Output the [x, y] coordinate of the center of the cell containing the given text.  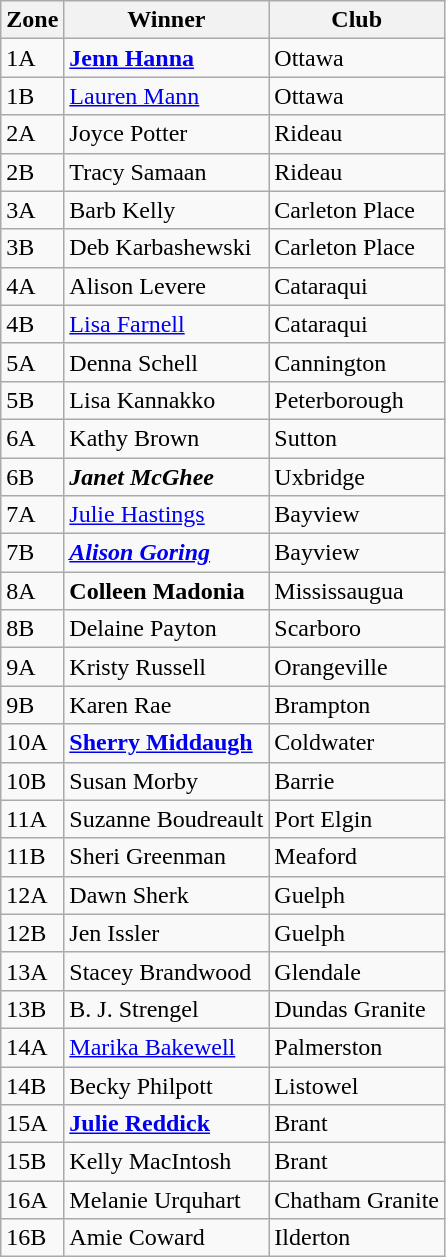
9B [32, 705]
B. J. Strengel [166, 1009]
Glendale [357, 971]
Cannington [357, 362]
Dawn Sherk [166, 895]
14B [32, 1085]
Dundas Granite [357, 1009]
Joyce Potter [166, 134]
15A [32, 1124]
Julie Hastings [166, 515]
11A [32, 819]
1A [32, 58]
Sherry Middaugh [166, 743]
Sheri Greenman [166, 857]
Kelly MacIntosh [166, 1162]
13A [32, 971]
Mississaugua [357, 591]
3B [32, 248]
Becky Philpott [166, 1085]
9A [32, 667]
14A [32, 1047]
Sutton [357, 438]
Suzanne Boudreault [166, 819]
4A [32, 286]
Susan Morby [166, 781]
Lisa Farnell [166, 324]
Barrie [357, 781]
8A [32, 591]
Deb Karbashewski [166, 248]
16A [32, 1200]
Scarboro [357, 629]
Tracy Samaan [166, 172]
3A [32, 210]
4B [32, 324]
2B [32, 172]
Marika Bakewell [166, 1047]
Amie Coward [166, 1238]
11B [32, 857]
Delaine Payton [166, 629]
Uxbridge [357, 477]
12B [32, 933]
Winner [166, 20]
Brampton [357, 705]
Zone [32, 20]
10A [32, 743]
Ilderton [357, 1238]
2A [32, 134]
16B [32, 1238]
Denna Schell [166, 362]
Lauren Mann [166, 96]
10B [32, 781]
Colleen Madonia [166, 591]
7A [32, 515]
Barb Kelly [166, 210]
5B [32, 400]
Coldwater [357, 743]
Alison Levere [166, 286]
12A [32, 895]
Janet McGhee [166, 477]
Jen Issler [166, 933]
15B [32, 1162]
6A [32, 438]
Orangeville [357, 667]
Jenn Hanna [166, 58]
13B [32, 1009]
Listowel [357, 1085]
Kathy Brown [166, 438]
1B [32, 96]
Alison Goring [166, 553]
Lisa Kannakko [166, 400]
Peterborough [357, 400]
Meaford [357, 857]
8B [32, 629]
7B [32, 553]
Stacey Brandwood [166, 971]
Julie Reddick [166, 1124]
Melanie Urquhart [166, 1200]
Chatham Granite [357, 1200]
Karen Rae [166, 705]
5A [32, 362]
Kristy Russell [166, 667]
6B [32, 477]
Club [357, 20]
Palmerston [357, 1047]
Port Elgin [357, 819]
